Return the [x, y] coordinate for the center point of the cell that contains the specified text.  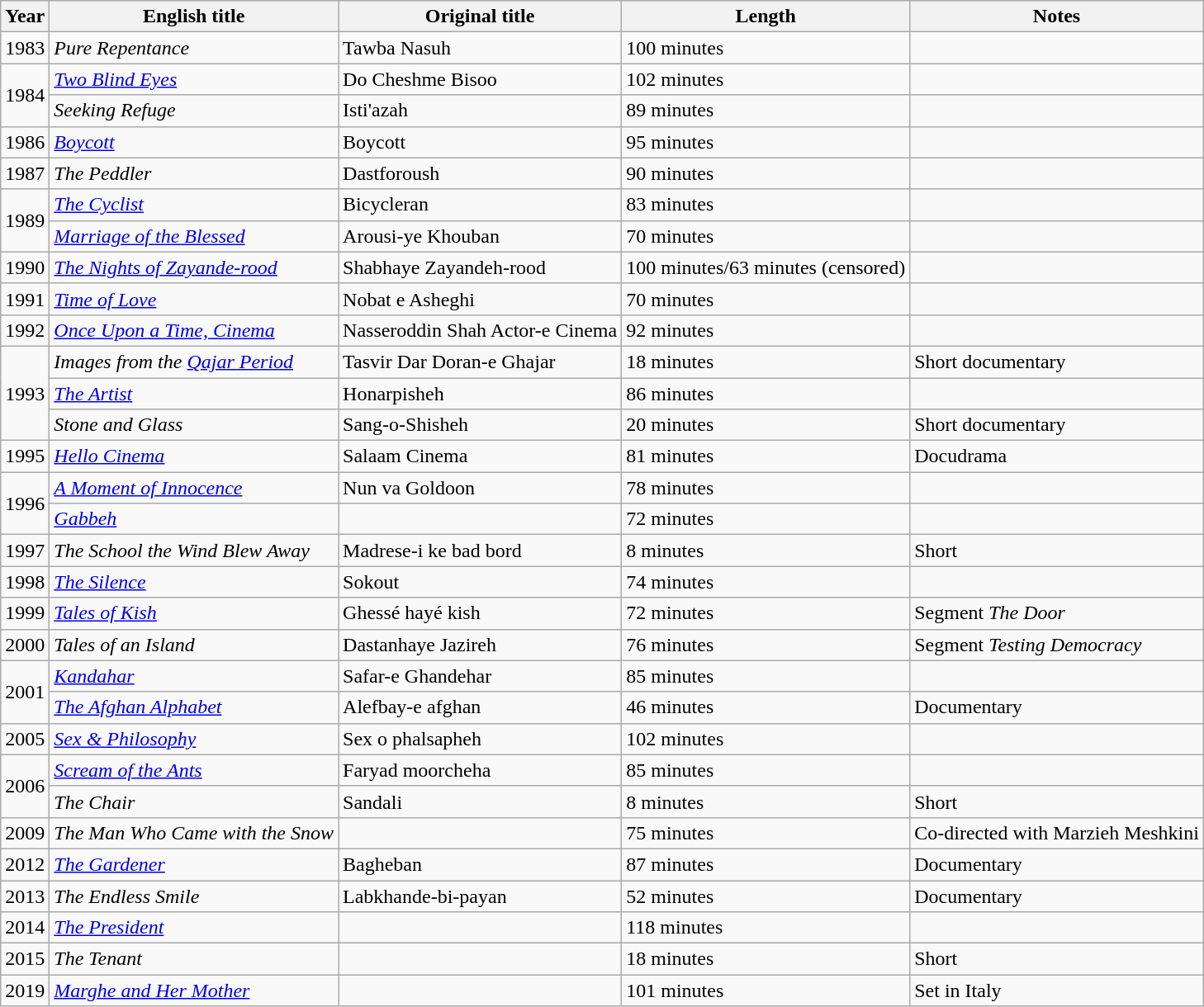
Alefbay-e afghan [481, 707]
2013 [25, 896]
1992 [25, 330]
Madrese-i ke bad bord [481, 551]
The Tenant [194, 959]
The School the Wind Blew Away [194, 551]
Set in Italy [1057, 990]
Gabbeh [194, 519]
Bagheban [481, 864]
Sandali [481, 801]
75 minutes [766, 833]
The Artist [194, 394]
1991 [25, 299]
The Chair [194, 801]
The Cyclist [194, 205]
Tales of an Island [194, 645]
Time of Love [194, 299]
Scream of the Ants [194, 770]
Nasseroddin Shah Actor-e Cinema [481, 330]
1999 [25, 613]
2015 [25, 959]
Isti'azah [481, 111]
2019 [25, 990]
2000 [25, 645]
Segment Testing Democracy [1057, 645]
92 minutes [766, 330]
2009 [25, 833]
118 minutes [766, 928]
1998 [25, 582]
Tasvir Dar Doran-e Ghajar [481, 362]
The Afghan Alphabet [194, 707]
95 minutes [766, 142]
The Gardener [194, 864]
Sex o phalsapheh [481, 739]
Tales of Kish [194, 613]
81 minutes [766, 456]
83 minutes [766, 205]
Sang-o-Shisheh [481, 425]
2001 [25, 692]
Marriage of the Blessed [194, 236]
Labkhande-bi-payan [481, 896]
Once Upon a Time, Cinema [194, 330]
Sokout [481, 582]
20 minutes [766, 425]
90 minutes [766, 173]
1990 [25, 267]
2012 [25, 864]
100 minutes/63 minutes (censored) [766, 267]
Honarpisheh [481, 394]
The Endless Smile [194, 896]
2014 [25, 928]
Kandahar [194, 676]
Images from the Qajar Period [194, 362]
Segment The Door [1057, 613]
Pure Repentance [194, 48]
Bicycleran [481, 205]
46 minutes [766, 707]
Faryad moorcheha [481, 770]
1996 [25, 503]
89 minutes [766, 111]
1989 [25, 220]
Ghessé hayé kish [481, 613]
The Peddler [194, 173]
1995 [25, 456]
100 minutes [766, 48]
The Nights of Zayande-rood [194, 267]
1983 [25, 48]
Tawba Nasuh [481, 48]
1993 [25, 393]
Sex & Philosophy [194, 739]
Hello Cinema [194, 456]
2005 [25, 739]
Arousi-ye Khouban [481, 236]
Original title [481, 17]
86 minutes [766, 394]
The President [194, 928]
Marghe and Her Mother [194, 990]
1997 [25, 551]
76 minutes [766, 645]
Notes [1057, 17]
English title [194, 17]
Salaam Cinema [481, 456]
2006 [25, 786]
1987 [25, 173]
Do Cheshme Bisoo [481, 79]
1984 [25, 95]
101 minutes [766, 990]
The Man Who Came with the Snow [194, 833]
A Moment of Innocence [194, 488]
Nun va Goldoon [481, 488]
Co-directed with Marzieh Meshkini [1057, 833]
Dastforoush [481, 173]
78 minutes [766, 488]
Docudrama [1057, 456]
Two Blind Eyes [194, 79]
Nobat e Asheghi [481, 299]
Seeking Refuge [194, 111]
Shabhaye Zayandeh-rood [481, 267]
52 minutes [766, 896]
1986 [25, 142]
74 minutes [766, 582]
Stone and Glass [194, 425]
87 minutes [766, 864]
Year [25, 17]
Dastanhaye Jazireh [481, 645]
Length [766, 17]
Safar-e Ghandehar [481, 676]
The Silence [194, 582]
